Return the (x, y) coordinate for the center point of the cell that contains the specified text.  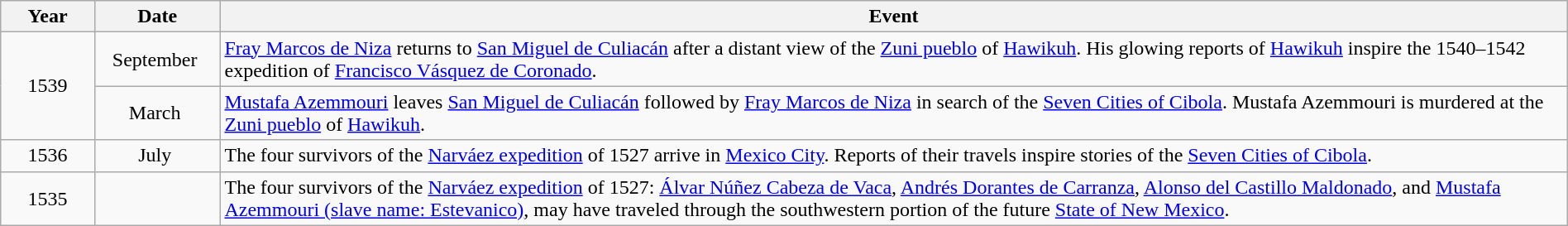
1539 (48, 86)
July (157, 156)
Year (48, 17)
The four survivors of the Narváez expedition of 1527 arrive in Mexico City. Reports of their travels inspire stories of the Seven Cities of Cibola. (893, 156)
September (157, 60)
Date (157, 17)
1535 (48, 199)
Event (893, 17)
1536 (48, 156)
March (157, 113)
